Locate the cell with the specified text and output its [X, Y] center coordinate. 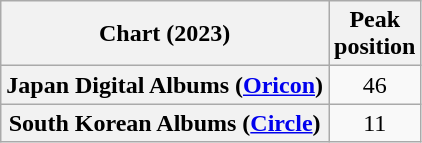
Peakposition [375, 34]
Chart (2023) [165, 34]
46 [375, 85]
Japan Digital Albums (Oricon) [165, 85]
11 [375, 123]
South Korean Albums (Circle) [165, 123]
